Capture the cell that displays the provided text and extract its (X, Y) central coordinate. 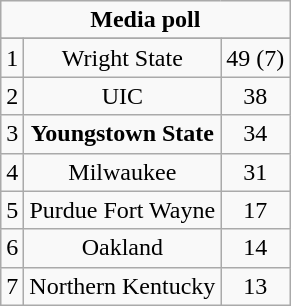
13 (256, 286)
UIC (122, 96)
34 (256, 134)
49 (7) (256, 58)
38 (256, 96)
Youngstown State (122, 134)
6 (12, 248)
3 (12, 134)
Northern Kentucky (122, 286)
Wright State (122, 58)
14 (256, 248)
5 (12, 210)
Purdue Fort Wayne (122, 210)
2 (12, 96)
17 (256, 210)
Oakland (122, 248)
7 (12, 286)
Media poll (146, 20)
1 (12, 58)
31 (256, 172)
4 (12, 172)
Milwaukee (122, 172)
